Search for the cell housing the specified text and yield its [x, y] center coordinate. 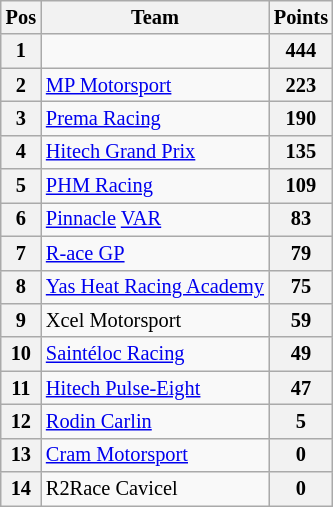
59 [301, 320]
3 [21, 118]
1 [21, 51]
MP Motorsport [155, 85]
13 [21, 455]
223 [301, 85]
135 [301, 152]
75 [301, 287]
Xcel Motorsport [155, 320]
R-ace GP [155, 253]
2 [21, 85]
11 [21, 388]
12 [21, 421]
Hitech Grand Prix [155, 152]
Pos [21, 17]
49 [301, 354]
Saintéloc Racing [155, 354]
Yas Heat Racing Academy [155, 287]
Prema Racing [155, 118]
14 [21, 489]
Hitech Pulse-Eight [155, 388]
10 [21, 354]
8 [21, 287]
9 [21, 320]
PHM Racing [155, 186]
79 [301, 253]
Rodin Carlin [155, 421]
4 [21, 152]
109 [301, 186]
6 [21, 219]
Team [155, 17]
Pinnacle VAR [155, 219]
47 [301, 388]
83 [301, 219]
Points [301, 17]
7 [21, 253]
444 [301, 51]
190 [301, 118]
R2Race Cavicel [155, 489]
Cram Motorsport [155, 455]
